Pinpoint the cell where the given text exists, returning its [x, y] midpoint coordinate. 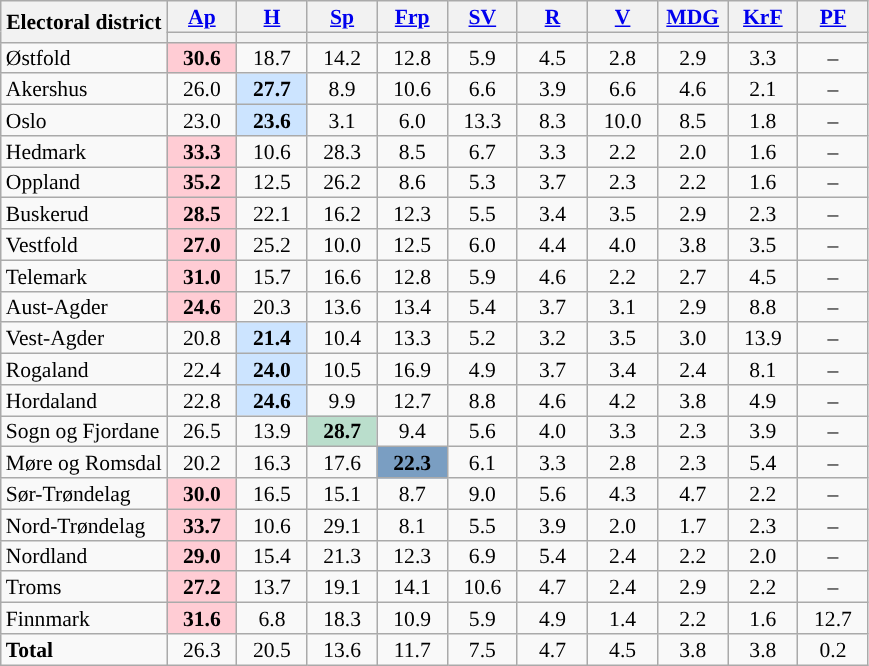
8.3 [552, 120]
29.1 [342, 524]
28.3 [342, 152]
3.0 [693, 338]
26.3 [202, 650]
Rogaland [84, 370]
15.7 [272, 276]
Aust-Agder [84, 306]
24.0 [272, 370]
16.6 [342, 276]
8.7 [412, 494]
5.2 [482, 338]
9.0 [482, 494]
8.9 [342, 90]
4.2 [623, 400]
10.5 [342, 370]
27.2 [202, 588]
Electoral district [84, 22]
6.7 [482, 152]
2.7 [693, 276]
Nordland [84, 556]
V [623, 16]
0.2 [833, 650]
16.5 [272, 494]
10.9 [412, 618]
20.3 [272, 306]
Østfold [84, 58]
Hordaland [84, 400]
5.3 [482, 182]
Møre og Romsdal [84, 462]
30.6 [202, 58]
35.2 [202, 182]
6.8 [272, 618]
4.3 [623, 494]
18.3 [342, 618]
Buskerud [84, 214]
1.8 [763, 120]
H [272, 16]
16.2 [342, 214]
SV [482, 16]
22.4 [202, 370]
13.4 [412, 306]
33.3 [202, 152]
25.2 [272, 244]
11.7 [412, 650]
1.7 [693, 524]
Oslo [84, 120]
30.0 [202, 494]
17.6 [342, 462]
29.0 [202, 556]
28.7 [342, 432]
Ap [202, 16]
21.3 [342, 556]
6.9 [482, 556]
9.4 [412, 432]
16.3 [272, 462]
14.1 [412, 588]
33.7 [202, 524]
27.7 [272, 90]
KrF [763, 16]
15.1 [342, 494]
Finnmark [84, 618]
20.5 [272, 650]
4.4 [552, 244]
13.7 [272, 588]
21.4 [272, 338]
PF [833, 16]
6.1 [482, 462]
Hedmark [84, 152]
MDG [693, 16]
20.2 [202, 462]
23.0 [202, 120]
16.9 [412, 370]
7.5 [482, 650]
Nord-Trøndelag [84, 524]
Vest-Agder [84, 338]
1.4 [623, 618]
Telemark [84, 276]
8.6 [412, 182]
2.1 [763, 90]
18.7 [272, 58]
Akershus [84, 90]
14.2 [342, 58]
22.8 [202, 400]
26.2 [342, 182]
10.4 [342, 338]
26.0 [202, 90]
23.6 [272, 120]
Vestfold [84, 244]
27.0 [202, 244]
19.1 [342, 588]
Sogn og Fjordane [84, 432]
9.9 [342, 400]
R [552, 16]
20.8 [202, 338]
Frp [412, 16]
22.3 [412, 462]
Total [84, 650]
Sør-Trøndelag [84, 494]
Troms [84, 588]
22.1 [272, 214]
28.5 [202, 214]
15.4 [272, 556]
26.5 [202, 432]
3.2 [552, 338]
Sp [342, 16]
31.0 [202, 276]
31.6 [202, 618]
Oppland [84, 182]
